Find where the given text appears and provide that cell's center as [x, y] coordinate. 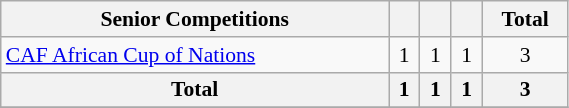
CAF African Cup of Nations [195, 55]
Senior Competitions [195, 19]
